Determine the (X, Y) coordinate at the center of the cell enclosing the given text.  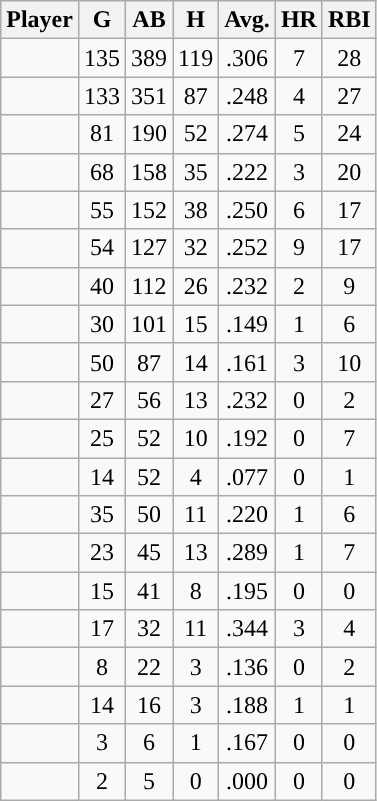
.220 (248, 515)
25 (102, 438)
.274 (248, 134)
.188 (248, 705)
.192 (248, 438)
101 (150, 324)
22 (150, 667)
158 (150, 172)
.344 (248, 629)
.000 (248, 781)
30 (102, 324)
41 (150, 591)
.195 (248, 591)
HR (298, 20)
68 (102, 172)
24 (349, 134)
.167 (248, 743)
.161 (248, 362)
38 (196, 210)
56 (150, 400)
23 (102, 553)
AB (150, 20)
.149 (248, 324)
45 (150, 553)
40 (102, 286)
.077 (248, 477)
.252 (248, 248)
.289 (248, 553)
20 (349, 172)
351 (150, 96)
127 (150, 248)
Player (40, 20)
55 (102, 210)
112 (150, 286)
54 (102, 248)
133 (102, 96)
G (102, 20)
.248 (248, 96)
28 (349, 58)
152 (150, 210)
135 (102, 58)
119 (196, 58)
.250 (248, 210)
.136 (248, 667)
Avg. (248, 20)
16 (150, 705)
190 (150, 134)
.306 (248, 58)
81 (102, 134)
.222 (248, 172)
RBI (349, 20)
26 (196, 286)
389 (150, 58)
H (196, 20)
